For the text-containing cell, return its midpoint in [X, Y] coordinate format. 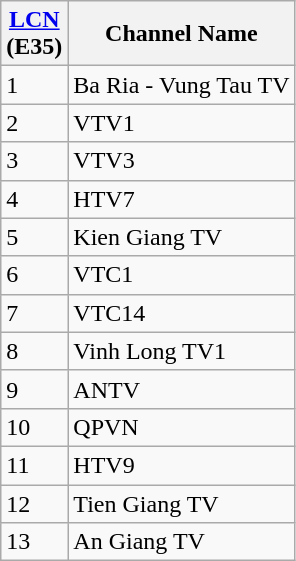
VTC14 [182, 313]
8 [34, 351]
An Giang TV [182, 542]
VTC1 [182, 275]
Kien Giang TV [182, 237]
Ba Ria - Vung Tau TV [182, 85]
13 [34, 542]
12 [34, 503]
6 [34, 275]
QPVN [182, 427]
LCN (E35) [34, 34]
10 [34, 427]
4 [34, 199]
HTV7 [182, 199]
Channel Name [182, 34]
Vinh Long TV1 [182, 351]
1 [34, 85]
VTV1 [182, 123]
ANTV [182, 389]
VTV3 [182, 161]
3 [34, 161]
5 [34, 237]
2 [34, 123]
Tien Giang TV [182, 503]
9 [34, 389]
HTV9 [182, 465]
7 [34, 313]
11 [34, 465]
